Extract the [X, Y] coordinate from the center of the cell holding the provided text.  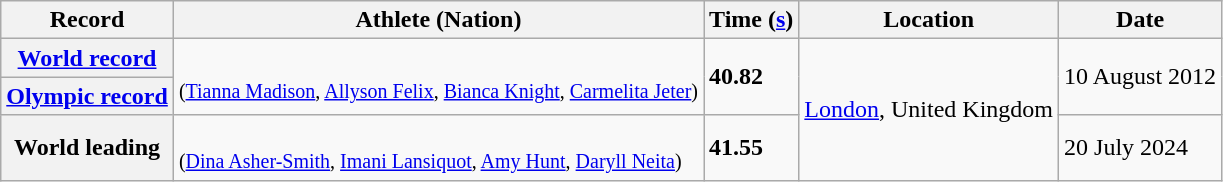
Location [929, 20]
41.55 [752, 148]
10 August 2012 [1140, 77]
20 July 2024 [1140, 148]
40.82 [752, 77]
World leading [88, 148]
Olympic record [88, 96]
Date [1140, 20]
(Dina Asher-Smith, Imani Lansiquot, Amy Hunt, Daryll Neita) [438, 148]
Record [88, 20]
Athlete (Nation) [438, 20]
Time (s) [752, 20]
London, United Kingdom [929, 110]
(Tianna Madison, Allyson Felix, Bianca Knight, Carmelita Jeter) [438, 77]
World record [88, 58]
